From the cell containing the given text, extract its center point as [X, Y] coordinate. 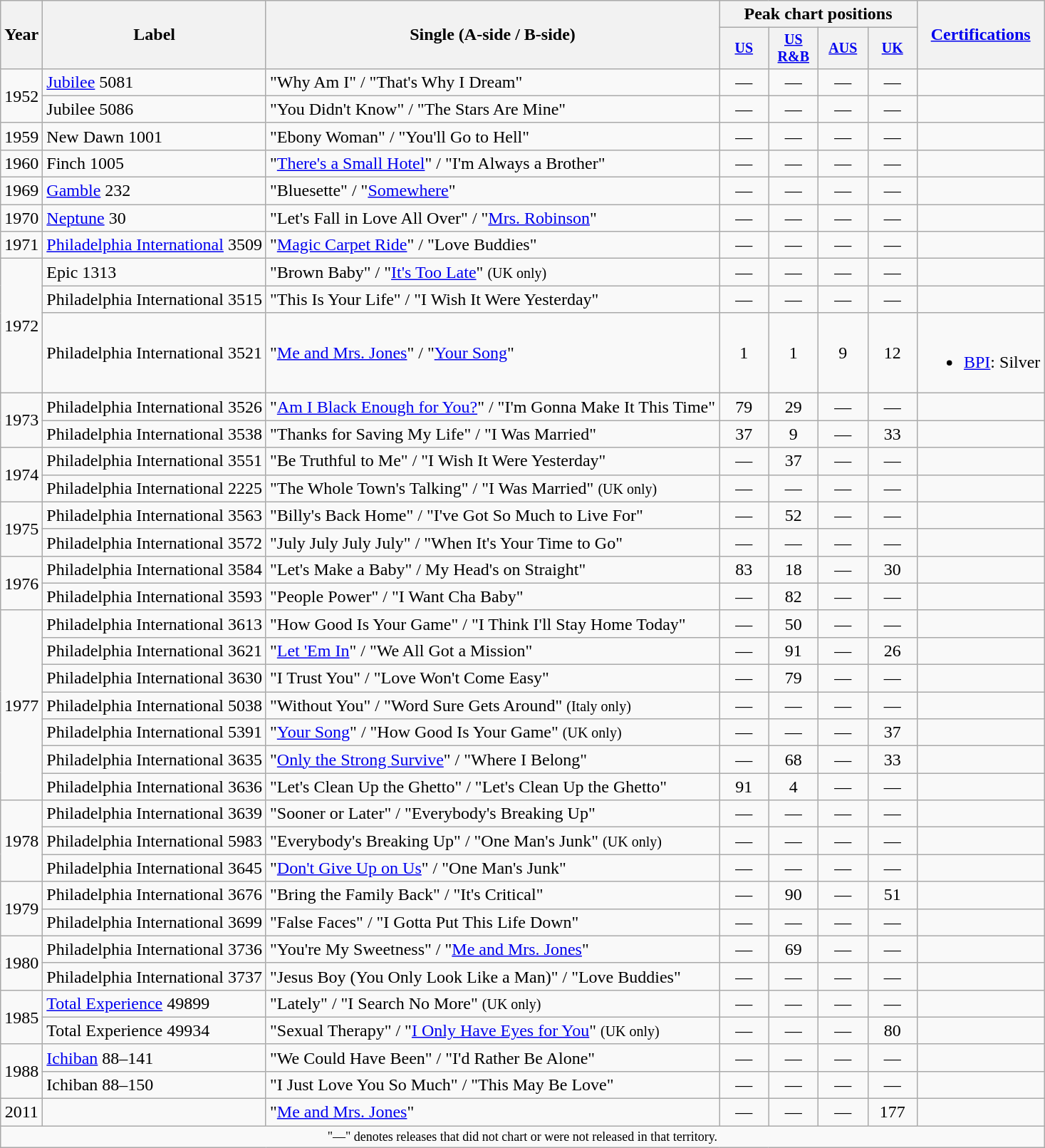
1978 [21, 841]
"Jesus Boy (You Only Look Like a Man)" / "Love Buddies" [492, 976]
1985 [21, 1017]
Ichiban 88–141 [155, 1057]
82 [794, 596]
AUS [843, 48]
Philadelphia International 3521 [155, 353]
Year [21, 35]
Total Experience 49899 [155, 1003]
Gamble 232 [155, 191]
50 [794, 624]
Epic 1313 [155, 272]
Philadelphia International 3645 [155, 868]
"Let's Clean Up the Ghetto" / "Let's Clean Up the Ghetto" [492, 787]
1960 [21, 163]
"Thanks for Saving My Life" / "I Was Married" [492, 434]
"There's a Small Hotel" / "I'm Always a Brother" [492, 163]
"Sooner or Later" / "Everybody's Breaking Up" [492, 814]
Philadelphia International 3538 [155, 434]
"I Just Love You So Much" / "This May Be Love" [492, 1085]
Philadelphia International 3635 [155, 760]
"Let's Make a Baby" / My Head's on Straight" [492, 569]
New Dawn 1001 [155, 136]
Single (A-side / B-side) [492, 35]
"Only the Strong Survive" / "Where I Belong" [492, 760]
Philadelphia International 2225 [155, 488]
Philadelphia International 3515 [155, 299]
Philadelphia International 3563 [155, 515]
"Me and Mrs. Jones" [492, 1112]
"We Could Have Been" / "I'd Rather Be Alone" [492, 1057]
Philadelphia International 3736 [155, 949]
Philadelphia International 5038 [155, 705]
"You're My Sweetness" / "Me and Mrs. Jones" [492, 949]
Philadelphia International 5983 [155, 841]
Philadelphia International 5391 [155, 733]
1974 [21, 475]
"Am I Black Enough for You?" / "I'm Gonna Make It This Time" [492, 407]
BPI: Silver [980, 353]
90 [794, 895]
UK [892, 48]
"Magic Carpet Ride" / "Love Buddies" [492, 245]
1969 [21, 191]
"Bluesette" / "Somewhere" [492, 191]
1979 [21, 909]
52 [794, 515]
"Billy's Back Home" / "I've Got So Much to Live For" [492, 515]
68 [794, 760]
"False Faces" / "I Gotta Put This Life Down" [492, 922]
1972 [21, 326]
Philadelphia International 3572 [155, 542]
Label [155, 35]
"Why Am I" / "That's Why I Dream" [492, 82]
"Bring the Family Back" / "It's Critical" [492, 895]
Neptune 30 [155, 218]
30 [892, 569]
29 [794, 407]
USR&B [794, 48]
"Your Song" / "How Good Is Your Game" (UK only) [492, 733]
"Sexual Therapy" / "I Only Have Eyes for You" (UK only) [492, 1030]
18 [794, 569]
83 [744, 569]
"You Didn't Know" / "The Stars Are Mine" [492, 109]
"This Is Your Life" / "I Wish It Were Yesterday" [492, 299]
Philadelphia International 3636 [155, 787]
"Don't Give Up on Us" / "One Man's Junk" [492, 868]
Philadelphia International 3621 [155, 651]
Philadelphia International 3613 [155, 624]
1977 [21, 705]
Peak chart positions [818, 14]
2011 [21, 1112]
"Be Truthful to Me" / "I Wish It Were Yesterday" [492, 461]
1959 [21, 136]
1970 [21, 218]
80 [892, 1030]
Philadelphia International 3737 [155, 976]
Ichiban 88–150 [155, 1085]
Philadelphia International 3676 [155, 895]
"Let's Fall in Love All Over" / "Mrs. Robinson" [492, 218]
26 [892, 651]
Finch 1005 [155, 163]
US [744, 48]
Philadelphia International 3551 [155, 461]
12 [892, 353]
1973 [21, 420]
Philadelphia International 3630 [155, 678]
1976 [21, 583]
"How Good Is Your Game" / "I Think I'll Stay Home Today" [492, 624]
"July July July July" / "When It's Your Time to Go" [492, 542]
"I Trust You" / "Love Won't Come Easy" [492, 678]
Philadelphia International 3526 [155, 407]
"Everybody's Breaking Up" / "One Man's Junk" (UK only) [492, 841]
"Brown Baby" / "It's Too Late" (UK only) [492, 272]
1975 [21, 529]
177 [892, 1112]
Philadelphia International 3593 [155, 596]
69 [794, 949]
"Without You" / "Word Sure Gets Around" (Italy only) [492, 705]
"Lately" / "I Search No More" (UK only) [492, 1003]
"—" denotes releases that did not chart or were not released in that territory. [523, 1137]
Philadelphia International 3699 [155, 922]
"Ebony Woman" / "You'll Go to Hell" [492, 136]
4 [794, 787]
Certifications [980, 35]
Total Experience 49934 [155, 1030]
"Let 'Em In" / "We All Got a Mission" [492, 651]
Philadelphia International 3509 [155, 245]
"Me and Mrs. Jones" / "Your Song" [492, 353]
1988 [21, 1071]
Jubilee 5081 [155, 82]
51 [892, 895]
1971 [21, 245]
Jubilee 5086 [155, 109]
Philadelphia International 3584 [155, 569]
1952 [21, 95]
"The Whole Town's Talking" / "I Was Married" (UK only) [492, 488]
"People Power" / "I Want Cha Baby" [492, 596]
Philadelphia International 3639 [155, 814]
1980 [21, 963]
